Determine the (X, Y) coordinate at the center of the cell enclosing the given text.  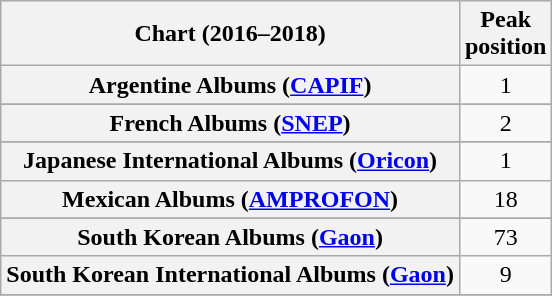
Peakposition (505, 34)
2 (505, 123)
9 (505, 275)
18 (505, 199)
French Albums (SNEP) (230, 123)
Japanese International Albums (Oricon) (230, 161)
Mexican Albums (AMPROFON) (230, 199)
Chart (2016–2018) (230, 34)
South Korean Albums (Gaon) (230, 237)
73 (505, 237)
Argentine Albums (CAPIF) (230, 85)
South Korean International Albums (Gaon) (230, 275)
